Return the [X, Y] coordinate for the center point of the cell that contains the specified text.  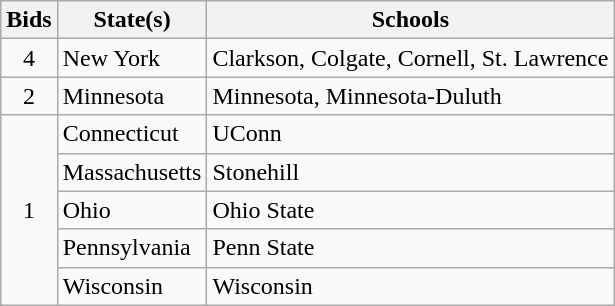
Stonehill [410, 172]
Connecticut [132, 134]
New York [132, 58]
Minnesota, Minnesota-Duluth [410, 96]
Massachusetts [132, 172]
Pennsylvania [132, 248]
4 [29, 58]
2 [29, 96]
1 [29, 210]
State(s) [132, 20]
Ohio State [410, 210]
Clarkson, Colgate, Cornell, St. Lawrence [410, 58]
Schools [410, 20]
Minnesota [132, 96]
Ohio [132, 210]
Bids [29, 20]
UConn [410, 134]
Penn State [410, 248]
